Identify which cell holds the provided text, then report its (X, Y) central coordinate. 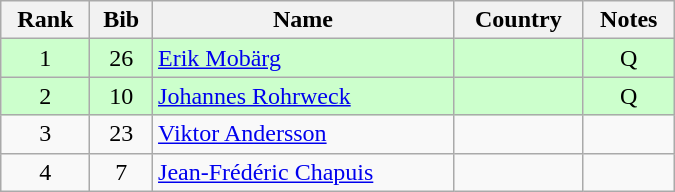
Rank (46, 20)
1 (46, 58)
Johannes Rohrweck (304, 96)
4 (46, 172)
2 (46, 96)
Erik Mobärg (304, 58)
3 (46, 134)
26 (122, 58)
Jean-Frédéric Chapuis (304, 172)
23 (122, 134)
10 (122, 96)
Notes (628, 20)
Viktor Andersson (304, 134)
7 (122, 172)
Name (304, 20)
Country (518, 20)
Bib (122, 20)
